Capture the cell that displays the provided text and extract its (X, Y) central coordinate. 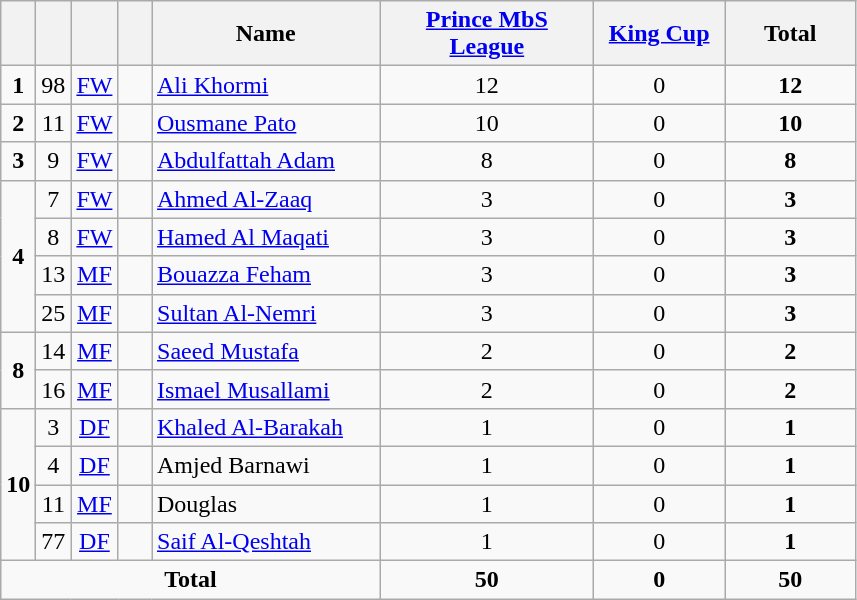
Ismael Musallami (266, 389)
Ahmed Al-Zaaq (266, 199)
Bouazza Feham (266, 275)
13 (54, 275)
Khaled Al-Barakah (266, 427)
98 (54, 85)
Ali Khormi (266, 85)
7 (54, 199)
Name (266, 34)
Prince MbS League (487, 34)
14 (54, 351)
Amjed Barnawi (266, 465)
Douglas (266, 503)
Hamed Al Maqati (266, 237)
77 (54, 542)
Saif Al-Qeshtah (266, 542)
King Cup (660, 34)
Saeed Mustafa (266, 351)
Sultan Al-Nemri (266, 313)
9 (54, 161)
16 (54, 389)
25 (54, 313)
Abdulfattah Adam (266, 161)
Ousmane Pato (266, 123)
